Find where the given text appears and provide that cell's center as [X, Y] coordinate. 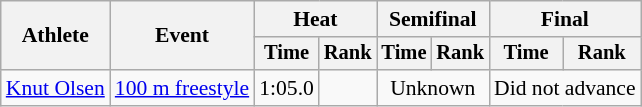
Knut Olsen [56, 88]
Athlete [56, 36]
Did not advance [565, 88]
Heat [315, 19]
100 m freestyle [182, 88]
Event [182, 36]
1:05.0 [286, 88]
Semifinal [432, 19]
Unknown [432, 88]
Final [565, 19]
